Search for the cell housing the specified text and yield its [X, Y] center coordinate. 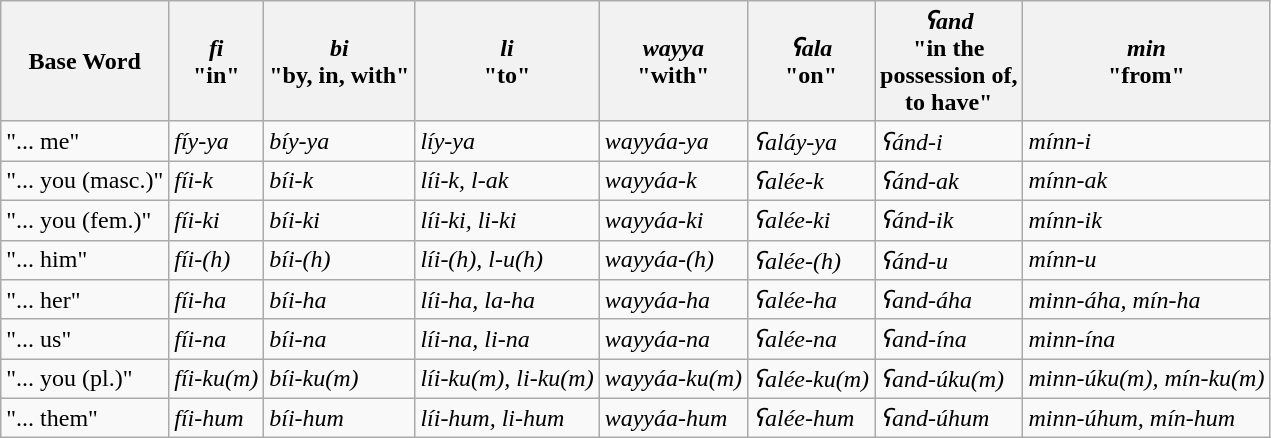
fíi-(h) [216, 260]
fíi-na [216, 339]
"... you (fem.)" [85, 220]
mínn-ik [1146, 220]
fíi-ku(m) [216, 379]
líy-ya [507, 141]
bíi-hum [340, 418]
"... you (pl.)" [85, 379]
wayyáa-(h) [673, 260]
líi-ku(m), li-ku(m) [507, 379]
ʕánd-u [949, 260]
wayyáa-hum [673, 418]
ʕand-ína [949, 339]
wayyáa-ya [673, 141]
"... us" [85, 339]
"... me" [85, 141]
fíi-hum [216, 418]
líi-na, li-na [507, 339]
bíi-ku(m) [340, 379]
bíi-na [340, 339]
bíi-ki [340, 220]
bíi-k [340, 181]
líi-(h), l-u(h) [507, 260]
"... her" [85, 300]
minn-úku(m), mín-ku(m) [1146, 379]
fíi-k [216, 181]
ʕala"on" [812, 62]
ʕalée-ku(m) [812, 379]
"... him" [85, 260]
mínn-u [1146, 260]
ʕaláy-ya [812, 141]
mínn-ak [1146, 181]
líi-ha, la-ha [507, 300]
wayya"with" [673, 62]
min"from" [1146, 62]
bíi-(h) [340, 260]
Base Word [85, 62]
wayyáa-na [673, 339]
ʕalée-(h) [812, 260]
ʕand-áha [949, 300]
wayyáa-ku(m) [673, 379]
minn-úhum, mín-hum [1146, 418]
ʕand"in thepossession of,to have" [949, 62]
ʕand-úku(m) [949, 379]
ʕalée-na [812, 339]
bíi-ha [340, 300]
li"to" [507, 62]
fíi-ha [216, 300]
fíi-ki [216, 220]
wayyáa-ki [673, 220]
wayyáa-k [673, 181]
"... them" [85, 418]
bíy-ya [340, 141]
ʕand-úhum [949, 418]
líi-hum, li-hum [507, 418]
"... you (masc.)" [85, 181]
fi"in" [216, 62]
bi"by, in, with" [340, 62]
minn-ína [1146, 339]
fíy-ya [216, 141]
wayyáa-ha [673, 300]
líi-ki, li-ki [507, 220]
líi-k, l-ak [507, 181]
mínn-i [1146, 141]
ʕalée-ki [812, 220]
ʕánd-i [949, 141]
ʕalée-ha [812, 300]
ʕánd-ak [949, 181]
ʕánd-ik [949, 220]
minn-áha, mín-ha [1146, 300]
ʕalée-k [812, 181]
ʕalée-hum [812, 418]
